Capture the cell that displays the provided text and extract its [x, y] central coordinate. 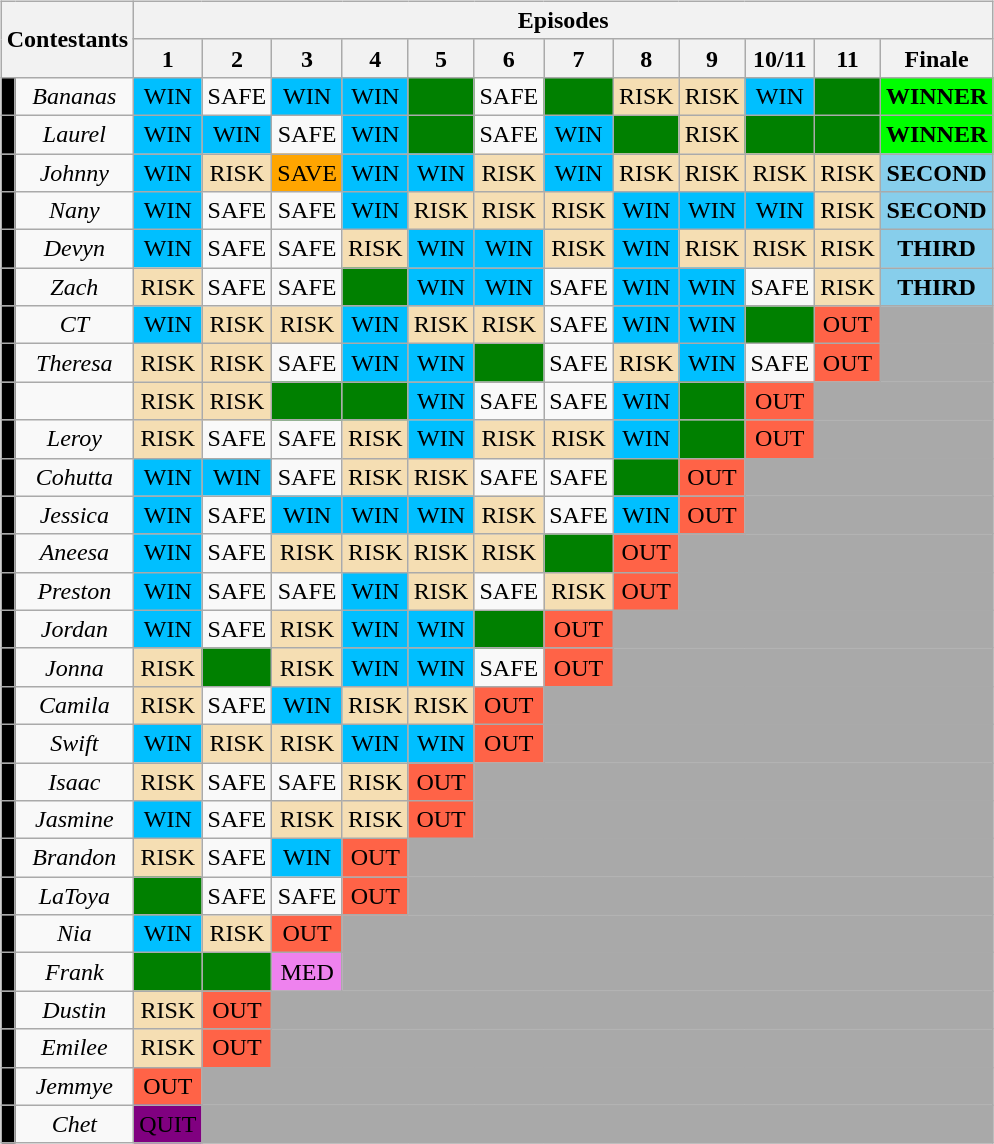
MED [308, 972]
5 [441, 58]
Dustin [74, 1010]
Camila [74, 705]
Bananas [74, 96]
Jasmine [74, 820]
Zach [74, 287]
10/11 [780, 58]
11 [848, 58]
Leroy [74, 439]
Brandon [74, 858]
8 [646, 58]
Jemmye [74, 1086]
QUIT [168, 1124]
Laurel [74, 134]
Johnny [74, 173]
6 [509, 58]
7 [579, 58]
Swift [74, 743]
Emilee [74, 1048]
Devyn [74, 249]
2 [237, 58]
Aneesa [74, 553]
Contestants [67, 39]
Finale [936, 58]
9 [712, 58]
Preston [74, 591]
CT [74, 325]
Jordan [74, 629]
Frank [74, 972]
Cohutta [74, 477]
4 [375, 58]
Isaac [74, 781]
SAVE [308, 173]
Nany [74, 211]
Nia [74, 934]
LaToya [74, 896]
Theresa [74, 363]
1 [168, 58]
Episodes [564, 20]
Jonna [74, 667]
3 [308, 58]
Chet [74, 1124]
Jessica [74, 515]
